Identify which cell holds the provided text, then report its (X, Y) central coordinate. 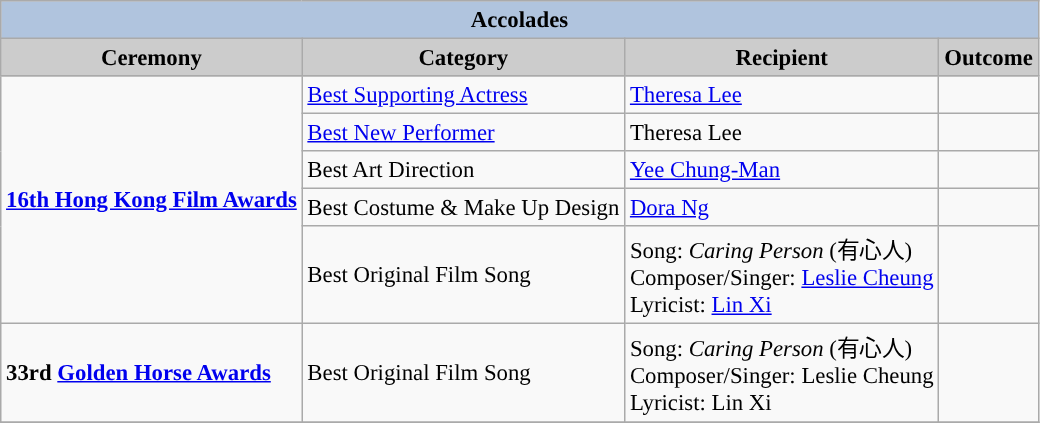
Best New Performer (464, 133)
Dora Ng (782, 208)
Recipient (782, 58)
Accolades (520, 20)
33rd Golden Horse Awards (152, 373)
Outcome (988, 58)
Ceremony (152, 58)
Best Costume & Make Up Design (464, 208)
Category (464, 58)
16th Hong Kong Film Awards (152, 200)
Best Art Direction (464, 170)
Best Supporting Actress (464, 95)
Yee Chung-Man (782, 170)
